Return the (x, y) coordinate for the center point of the cell that contains the specified text.  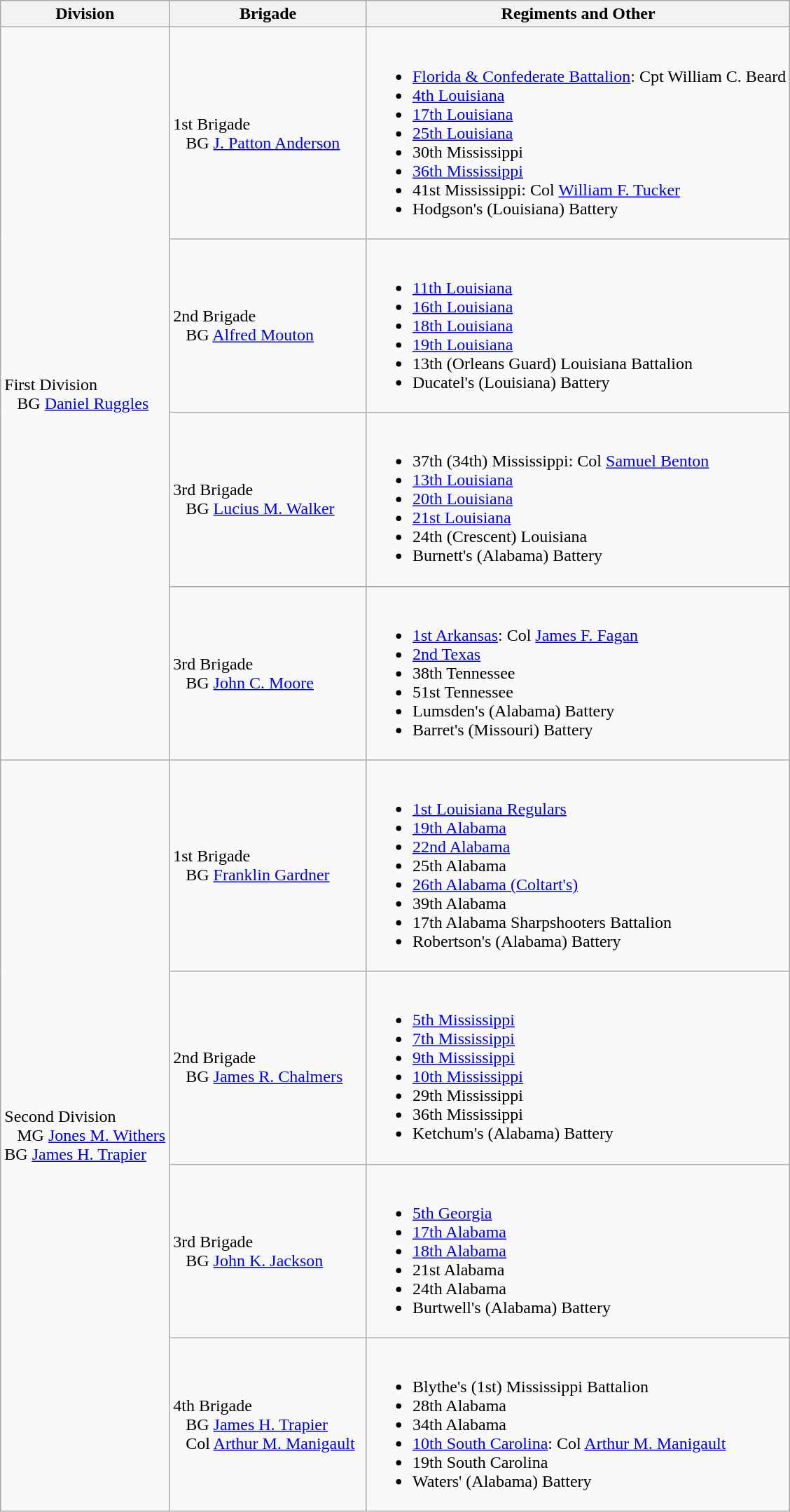
37th (34th) Mississippi: Col Samuel Benton13th Louisiana20th Louisiana21st Louisiana24th (Crescent) LouisianaBurnett's (Alabama) Battery (578, 499)
2nd Brigade BG James R. Chalmers (268, 1067)
Brigade (268, 14)
5th Georgia17th Alabama18th Alabama21st Alabama24th AlabamaBurtwell's (Alabama) Battery (578, 1251)
Regiments and Other (578, 14)
1st Arkansas: Col James F. Fagan2nd Texas38th Tennessee51st TennesseeLumsden's (Alabama) BatteryBarret's (Missouri) Battery (578, 673)
Blythe's (1st) Mississippi Battalion28th Alabama34th Alabama10th South Carolina: Col Arthur M. Manigault19th South CarolinaWaters' (Alabama) Battery (578, 1424)
4th Brigade BG James H. Trapier Col Arthur M. Manigault (268, 1424)
1st Brigade BG Franklin Gardner (268, 866)
5th Mississippi7th Mississippi9th Mississippi10th Mississippi29th Mississippi36th MississippiKetchum's (Alabama) Battery (578, 1067)
3rd Brigade BG John K. Jackson (268, 1251)
11th Louisiana16th Louisiana18th Louisiana19th Louisiana13th (Orleans Guard) Louisiana BattalionDucatel's (Louisiana) Battery (578, 326)
3rd Brigade BG Lucius M. Walker (268, 499)
1st Brigade BG J. Patton Anderson (268, 133)
First Division BG Daniel Ruggles (85, 394)
Division (85, 14)
Second Division MG Jones M. WithersBG James H. Trapier (85, 1136)
3rd Brigade BG John C. Moore (268, 673)
2nd Brigade BG Alfred Mouton (268, 326)
